Output the [x, y] coordinate of the center of the cell containing the given text.  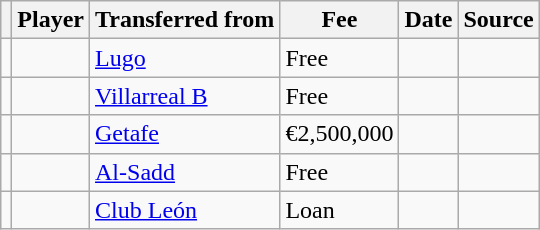
Getafe [185, 134]
Club León [185, 210]
Villarreal B [185, 96]
Transferred from [185, 20]
Source [498, 20]
Lugo [185, 58]
€2,500,000 [340, 134]
Player [51, 20]
Date [428, 20]
Fee [340, 20]
Al-Sadd [185, 172]
Loan [340, 210]
